Capture the cell that displays the provided text and extract its (X, Y) central coordinate. 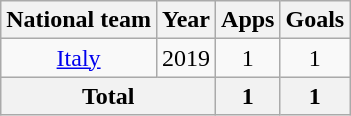
Goals (315, 20)
Year (186, 20)
National team (79, 20)
Italy (79, 58)
Total (108, 96)
Apps (248, 20)
2019 (186, 58)
